Identify which cell holds the provided text, then report its [X, Y] central coordinate. 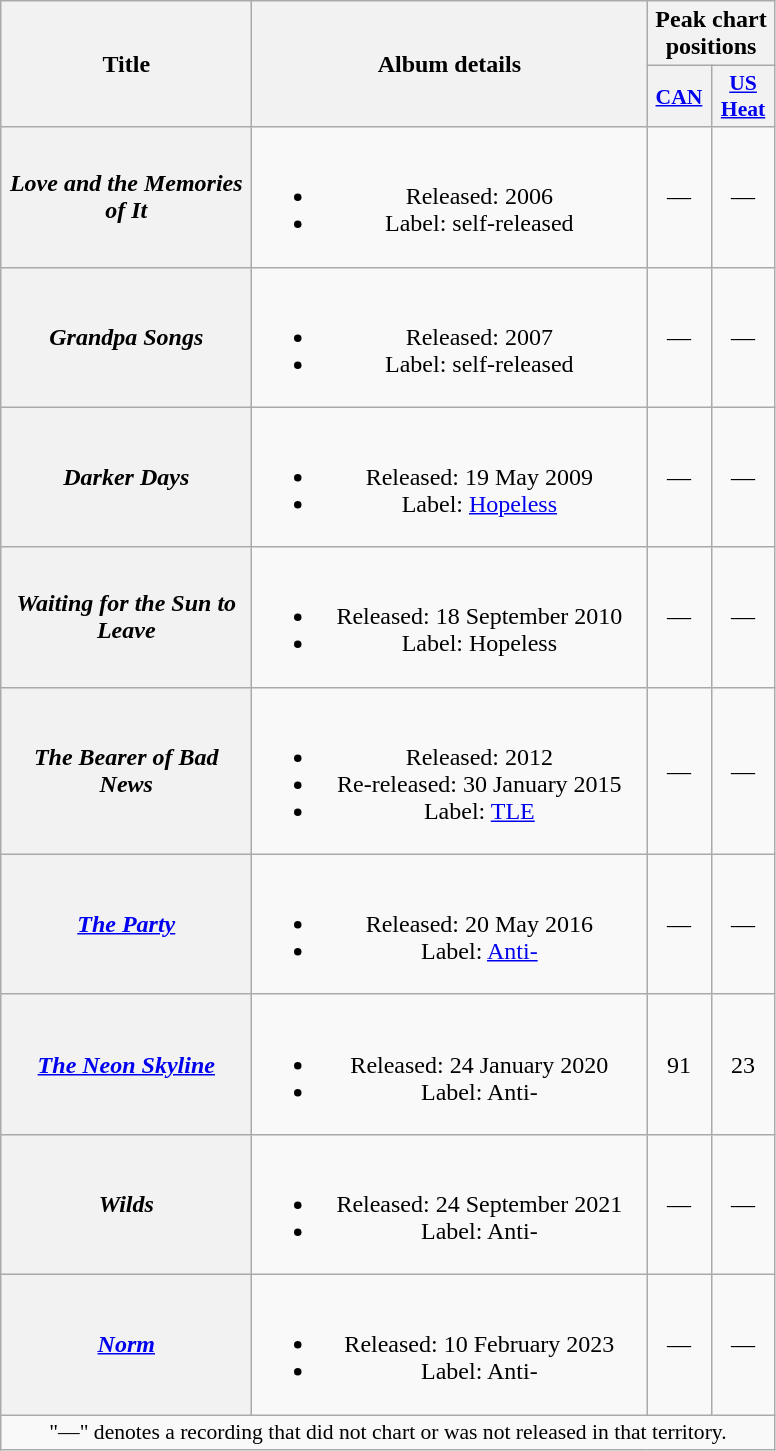
Wilds [126, 1204]
23 [743, 1064]
Grandpa Songs [126, 337]
Released: 24 January 2020Label: Anti- [450, 1064]
Love and the Memories of It [126, 197]
Album details [450, 64]
Released: 19 May 2009Label: Hopeless [450, 477]
Released: 18 September 2010Label: Hopeless [450, 617]
Released: 2007Label: self-released [450, 337]
Peak chart positions [711, 34]
The Bearer of Bad News [126, 770]
The Neon Skyline [126, 1064]
Released: 2012Re-released: 30 January 2015Label: TLE [450, 770]
Title [126, 64]
Released: 20 May 2016Label: Anti- [450, 924]
Norm [126, 1344]
Released: 2006Label: self-released [450, 197]
Released: 24 September 2021Label: Anti- [450, 1204]
The Party [126, 924]
USHeat [743, 96]
CAN [679, 96]
Darker Days [126, 477]
91 [679, 1064]
Waiting for the Sun to Leave [126, 617]
Released: 10 February 2023Label: Anti- [450, 1344]
"—" denotes a recording that did not chart or was not released in that territory. [388, 1432]
